For the text-containing cell, return its midpoint in [x, y] coordinate format. 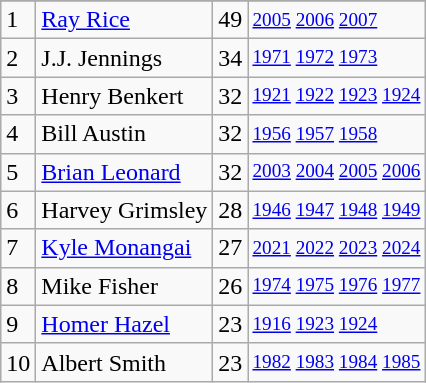
34 [230, 58]
6 [18, 210]
1946 1947 1948 1949 [336, 210]
2003 2004 2005 2006 [336, 172]
1 [18, 20]
Brian Leonard [124, 172]
J.J. Jennings [124, 58]
2021 2022 2023 2024 [336, 248]
1971 1972 1973 [336, 58]
9 [18, 324]
1982 1983 1984 1985 [336, 362]
28 [230, 210]
1916 1923 1924 [336, 324]
26 [230, 286]
2005 2006 2007 [336, 20]
3 [18, 96]
Kyle Monangai [124, 248]
Harvey Grimsley [124, 210]
5 [18, 172]
Homer Hazel [124, 324]
Albert Smith [124, 362]
1974 1975 1976 1977 [336, 286]
Ray Rice [124, 20]
7 [18, 248]
1921 1922 1923 1924 [336, 96]
2 [18, 58]
8 [18, 286]
49 [230, 20]
10 [18, 362]
Henry Benkert [124, 96]
Mike Fisher [124, 286]
1956 1957 1958 [336, 134]
4 [18, 134]
27 [230, 248]
Bill Austin [124, 134]
